Search for the cell housing the specified text and yield its (X, Y) center coordinate. 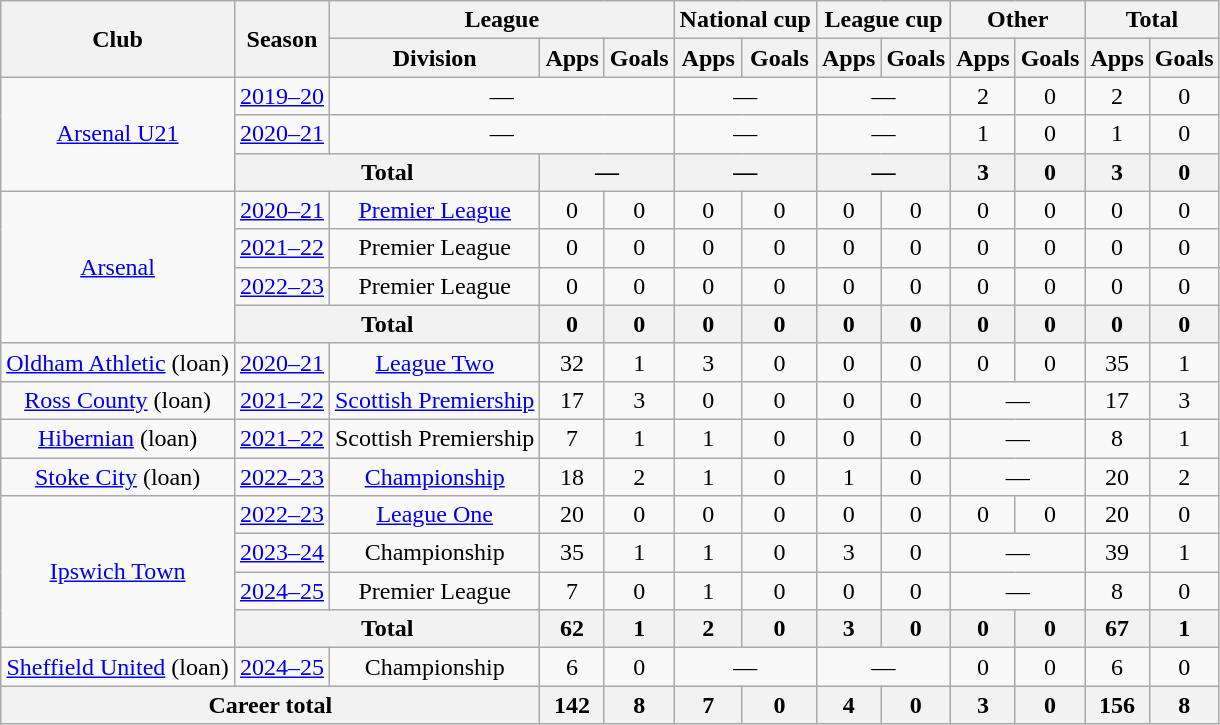
League (502, 20)
142 (572, 705)
National cup (745, 20)
League cup (883, 20)
League One (434, 515)
Division (434, 58)
Sheffield United (loan) (118, 667)
2019–20 (282, 96)
League Two (434, 362)
Arsenal (118, 267)
Ipswich Town (118, 572)
62 (572, 629)
Season (282, 39)
4 (848, 705)
32 (572, 362)
Oldham Athletic (loan) (118, 362)
Career total (270, 705)
Hibernian (loan) (118, 438)
18 (572, 477)
Stoke City (loan) (118, 477)
39 (1117, 553)
2023–24 (282, 553)
67 (1117, 629)
Other (1018, 20)
156 (1117, 705)
Arsenal U21 (118, 134)
Ross County (loan) (118, 400)
Club (118, 39)
